Pinpoint the cell where the given text exists, returning its [x, y] midpoint coordinate. 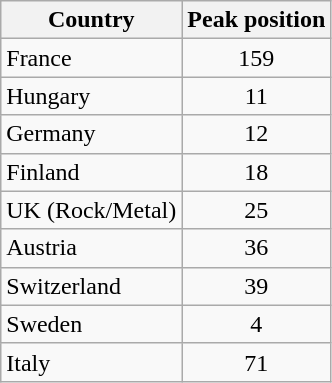
Austria [92, 248]
4 [256, 324]
Switzerland [92, 286]
71 [256, 362]
18 [256, 172]
36 [256, 248]
159 [256, 58]
39 [256, 286]
Germany [92, 134]
12 [256, 134]
Hungary [92, 96]
Peak position [256, 20]
Finland [92, 172]
25 [256, 210]
UK (Rock/Metal) [92, 210]
Sweden [92, 324]
Italy [92, 362]
Country [92, 20]
France [92, 58]
11 [256, 96]
